Search for the cell housing the specified text and yield its [x, y] center coordinate. 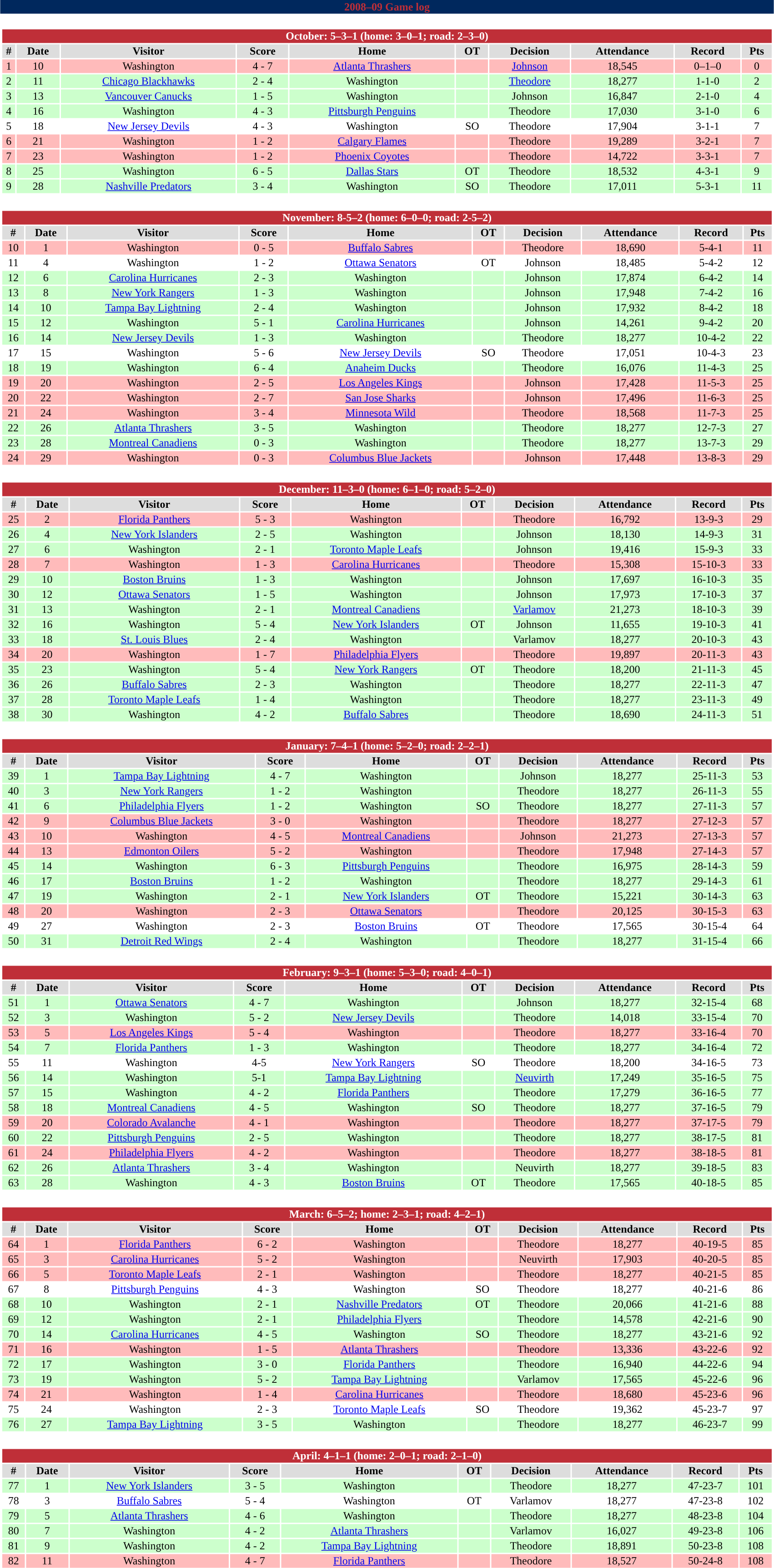
83 [757, 1168]
18,568 [630, 413]
47-23-8 [705, 1501]
17,496 [630, 398]
17,448 [630, 458]
14,578 [628, 1319]
47-23-7 [705, 1486]
13-7-3 [711, 443]
31-15-4 [709, 941]
30-15-4 [709, 926]
15-9-3 [709, 549]
15,308 [625, 565]
60 [14, 1138]
2008–09 Game log [387, 7]
36-16-5 [709, 1093]
69 [13, 1319]
38 [14, 715]
3-1-0 [708, 111]
17,249 [625, 1078]
0 - 5 [264, 248]
17,030 [622, 111]
Colorado Avalanche [151, 1123]
8-4-2 [711, 308]
43-22-6 [709, 1349]
44-22-6 [709, 1365]
14,261 [630, 323]
17-10-3 [709, 595]
16,940 [628, 1365]
40-18-5 [709, 1183]
27-13-3 [709, 836]
21-11-3 [709, 669]
20,125 [627, 911]
Anaheim Ducks [381, 368]
78 [14, 1501]
106 [756, 1531]
18,891 [622, 1546]
16,027 [622, 1531]
January: 7–4–1 (home: 5–2–0; road: 2–2–1) [387, 746]
San Jose Sharks [381, 398]
17,932 [630, 308]
4 - 1 [259, 1123]
10-4-3 [711, 353]
18,545 [622, 66]
24-11-3 [709, 715]
40-21-5 [709, 1275]
20-10-3 [709, 639]
15,221 [627, 896]
19-10-3 [709, 625]
42-21-6 [709, 1319]
12-7-3 [711, 428]
42 [13, 821]
Calgary Flames [372, 142]
76 [13, 1425]
Detroit Red Wings [162, 941]
35-16-5 [709, 1078]
28-14-3 [709, 866]
13,336 [628, 1349]
52 [14, 1018]
11-7-3 [711, 413]
17,279 [625, 1093]
St. Louis Blues [155, 639]
34-16-4 [709, 1048]
Phoenix Coyotes [372, 156]
11-6-3 [711, 398]
10-4-2 [711, 338]
38-18-5 [709, 1153]
36 [14, 685]
18,130 [625, 535]
18,680 [628, 1395]
5-1 [259, 1078]
37-16-5 [709, 1108]
December: 11–3–0 (home: 6–1–0; road: 5–2–0) [387, 489]
30-15-3 [709, 911]
5 - 1 [264, 323]
18,532 [622, 172]
0 [757, 66]
46-23-7 [709, 1425]
71 [13, 1349]
Minnesota Wild [381, 413]
18,485 [630, 263]
86 [758, 1289]
19,416 [625, 549]
44 [13, 851]
3-2-1 [708, 142]
6 - 5 [263, 172]
Edmonton Oilers [162, 851]
February: 9–3–1 (home: 5–3–0; road: 4–0–1) [387, 972]
6 - 3 [280, 866]
1 - 7 [266, 655]
33-16-4 [709, 1032]
Chicago Blackhawks [148, 81]
99 [758, 1425]
11-4-3 [711, 368]
4-3-1 [708, 172]
4-5 [259, 1062]
48 [13, 911]
54 [14, 1048]
19,362 [628, 1409]
March: 6–5–2; home: 2–3–1; road: 4–2–1) [387, 1214]
October: 5–3–1 (home: 3–0–1; road: 2–3–0) [387, 36]
45-22-6 [709, 1379]
18,527 [622, 1561]
40-21-6 [709, 1289]
67 [13, 1289]
58 [14, 1108]
5 - 3 [266, 519]
14,722 [622, 156]
45-23-6 [709, 1395]
94 [758, 1365]
41-21-6 [709, 1305]
3-1-1 [708, 126]
April: 4–1–1 (home: 2–0–1; road: 2–1–0) [387, 1456]
5 - 6 [264, 353]
17,011 [622, 186]
80 [14, 1531]
27-11-3 [709, 806]
6-4-2 [711, 278]
65 [13, 1259]
5-4-2 [711, 263]
17,904 [622, 126]
4 - 6 [255, 1516]
27-12-3 [709, 821]
34 [14, 655]
Dallas Stars [372, 172]
50 [13, 941]
2-1-0 [708, 96]
34-16-5 [709, 1062]
3-3-1 [708, 156]
27-14-3 [709, 851]
104 [756, 1516]
1-1-0 [708, 81]
6 - 2 [267, 1244]
14,018 [625, 1018]
16,975 [627, 866]
43-21-6 [709, 1335]
25-11-3 [709, 776]
11,655 [625, 625]
19,289 [622, 142]
17,903 [628, 1259]
19,897 [625, 655]
38-17-5 [709, 1138]
82 [14, 1561]
39-18-5 [709, 1168]
16-10-3 [709, 579]
22-11-3 [709, 685]
16,847 [622, 96]
46 [13, 881]
17,973 [625, 595]
49-23-8 [705, 1531]
November: 8-5–2 (home: 6–0–0; road: 2-5–2) [387, 218]
97 [758, 1409]
30-14-3 [709, 896]
90 [758, 1319]
18-10-3 [709, 609]
15-10-3 [709, 565]
102 [756, 1501]
101 [756, 1486]
11-5-3 [711, 383]
56 [14, 1078]
33-15-4 [709, 1018]
26-11-3 [709, 791]
7-4-2 [711, 293]
32 [14, 625]
13-8-3 [711, 458]
23-11-3 [709, 699]
45-23-7 [709, 1409]
17,051 [630, 353]
40 [13, 791]
88 [758, 1305]
16,076 [630, 368]
Vancouver Canucks [148, 96]
50-23-8 [705, 1546]
17,874 [630, 278]
6 - 4 [264, 368]
29-14-3 [709, 881]
5-3-1 [708, 186]
37-17-5 [709, 1123]
16,792 [625, 519]
20,066 [628, 1305]
9-4-2 [711, 323]
0–1–0 [708, 66]
40-20-5 [709, 1259]
74 [13, 1395]
50-24-8 [705, 1561]
5-4-1 [711, 248]
32-15-4 [709, 1002]
17,428 [630, 383]
14-9-3 [709, 535]
13-9-3 [709, 519]
2 - 7 [264, 398]
62 [14, 1168]
20-11-3 [709, 655]
48-23-8 [705, 1516]
40-19-5 [709, 1244]
17,697 [625, 579]
